Pinpoint the cell where the given text exists, returning its [x, y] midpoint coordinate. 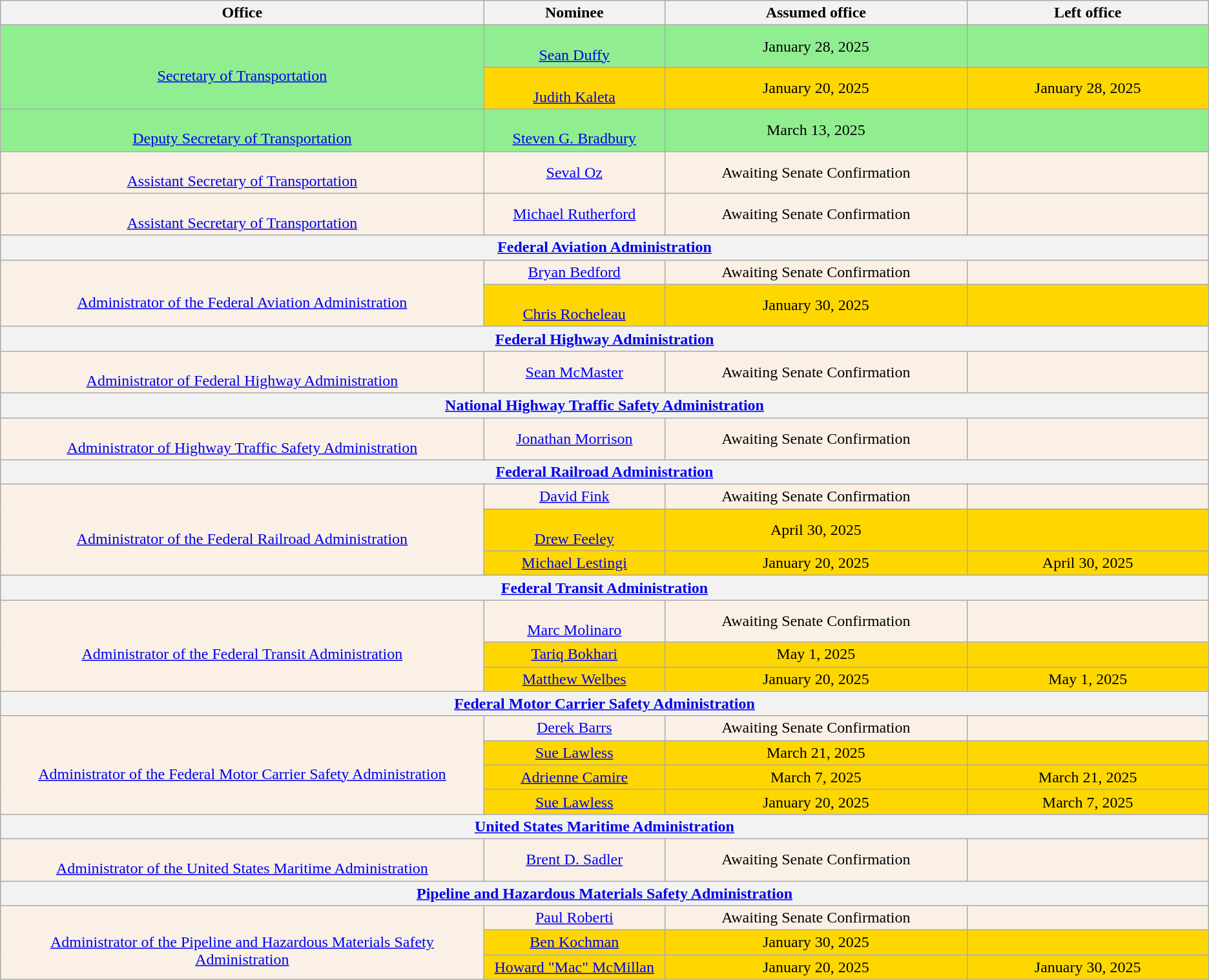
Administrator of the Federal Railroad Administration [242, 530]
Chris Rocheleau [575, 305]
Sean Duffy [575, 47]
Administrator of the Federal Aviation Administration [242, 293]
Federal Aviation Administration [604, 247]
David Fink [575, 497]
Derek Barrs [575, 728]
Left office [1088, 13]
Steven G. Bradbury [575, 130]
Michael Lestingi [575, 563]
Brent D. Sadler [575, 859]
Bryan Bedford [575, 272]
Assumed office [816, 13]
Administrator of the United States Maritime Administration [242, 859]
Administrator of Highway Traffic Safety Administration [242, 438]
Seval Oz [575, 172]
National Highway Traffic Safety Administration [604, 405]
Federal Motor Carrier Safety Administration [604, 704]
Office [242, 13]
Deputy Secretary of Transportation [242, 130]
Administrator of the Federal Transit Administration [242, 646]
Drew Feeley [575, 530]
Adrienne Camire [575, 777]
Michael Rutherford [575, 214]
Tariq Bokhari [575, 654]
Federal Transit Administration [604, 588]
Secretary of Transportation [242, 67]
Marc Molinaro [575, 621]
Jonathan Morrison [575, 438]
Nominee [575, 13]
Sean McMaster [575, 372]
Ben Kochman [575, 943]
Judith Kaleta [575, 88]
Federal Railroad Administration [604, 472]
Howard "Mac" McMillan [575, 967]
Matthew Welbes [575, 679]
Federal Highway Administration [604, 339]
Paul Roberti [575, 918]
Administrator of the Federal Motor Carrier Safety Administration [242, 765]
United States Maritime Administration [604, 826]
Pipeline and Hazardous Materials Safety Administration [604, 893]
March 13, 2025 [816, 130]
Administrator of the Pipeline and Hazardous Materials Safety Administration [242, 943]
Administrator of Federal Highway Administration [242, 372]
